Extract the [X, Y] coordinate from the center of the cell holding the provided text.  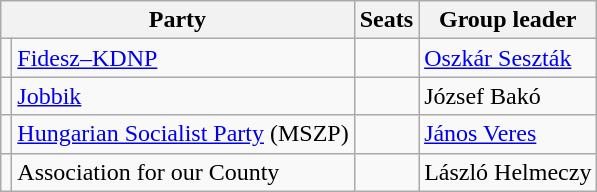
Party [178, 20]
Seats [386, 20]
Jobbik [183, 96]
Group leader [508, 20]
József Bakó [508, 96]
László Helmeczy [508, 172]
Fidesz–KDNP [183, 58]
Association for our County [183, 172]
Hungarian Socialist Party (MSZP) [183, 134]
Oszkár Seszták [508, 58]
János Veres [508, 134]
